Pinpoint the cell where the given text exists, returning its [x, y] midpoint coordinate. 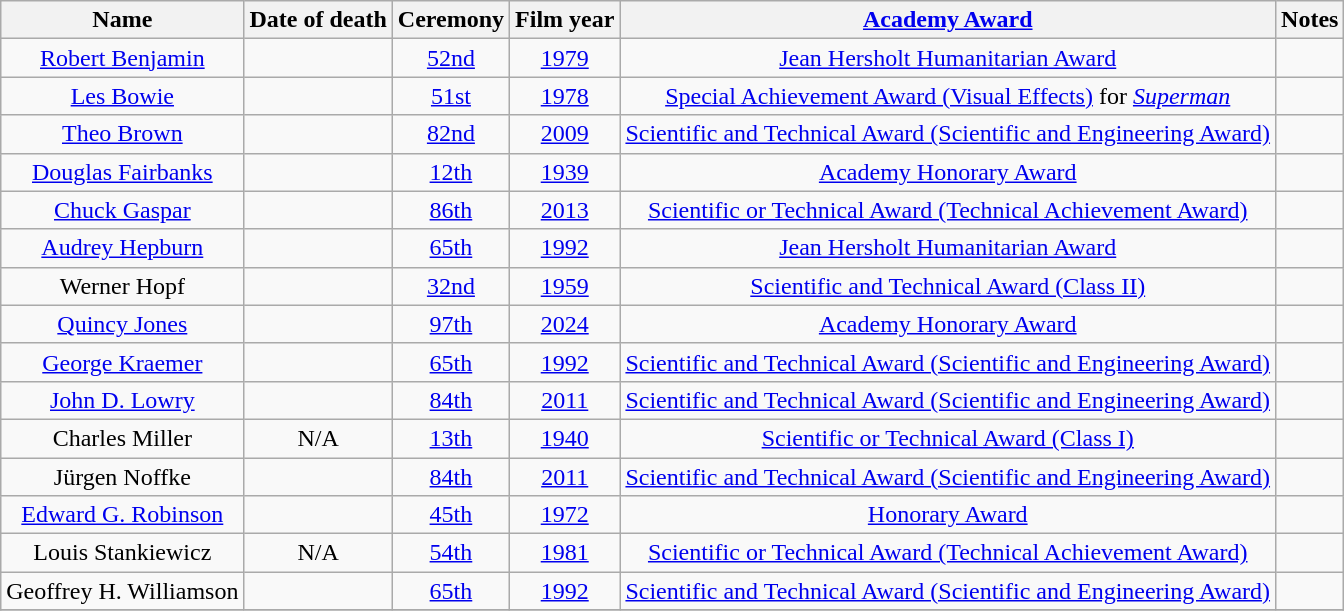
John D. Lowry [122, 400]
32nd [450, 286]
Geoffrey H. Williamson [122, 591]
51st [450, 96]
97th [450, 324]
Name [122, 20]
2024 [565, 324]
1979 [565, 58]
1981 [565, 553]
Academy Award [948, 20]
Edward G. Robinson [122, 515]
Notes [1310, 20]
52nd [450, 58]
Charles Miller [122, 438]
13th [450, 438]
Honorary Award [948, 515]
Theo Brown [122, 134]
2009 [565, 134]
Audrey Hepburn [122, 248]
82nd [450, 134]
Les Bowie [122, 96]
Louis Stankiewicz [122, 553]
Quincy Jones [122, 324]
12th [450, 172]
George Kraemer [122, 362]
1940 [565, 438]
Ceremony [450, 20]
Robert Benjamin [122, 58]
86th [450, 210]
Jürgen Noffke [122, 477]
45th [450, 515]
1939 [565, 172]
Douglas Fairbanks [122, 172]
2013 [565, 210]
Werner Hopf [122, 286]
Scientific or Technical Award (Class I) [948, 438]
Date of death [318, 20]
Chuck Gaspar [122, 210]
Film year [565, 20]
1972 [565, 515]
54th [450, 553]
Scientific and Technical Award (Class II) [948, 286]
Special Achievement Award (Visual Effects) for Superman [948, 96]
1978 [565, 96]
1959 [565, 286]
